Find where the given text appears and provide that cell's center as (x, y) coordinate. 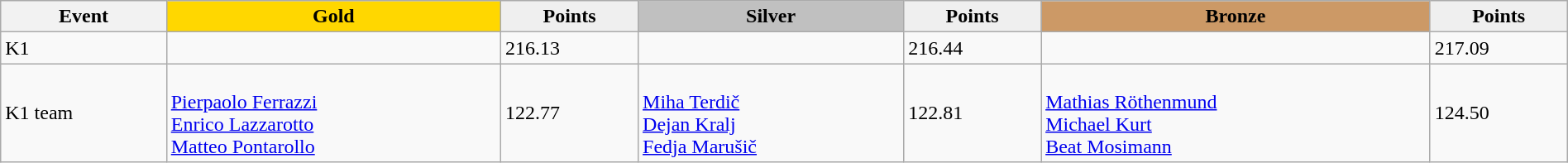
217.09 (1499, 48)
124.50 (1499, 113)
122.77 (570, 113)
Event (84, 17)
Pierpaolo FerrazziEnrico LazzarottoMatteo Pontarollo (333, 113)
216.13 (570, 48)
Mathias RöthenmundMichael KurtBeat Mosimann (1236, 113)
Gold (333, 17)
Bronze (1236, 17)
Miha TerdičDejan KraljFedja Marušič (771, 113)
216.44 (973, 48)
122.81 (973, 113)
Silver (771, 17)
K1 (84, 48)
K1 team (84, 113)
